Search for the cell housing the specified text and yield its [x, y] center coordinate. 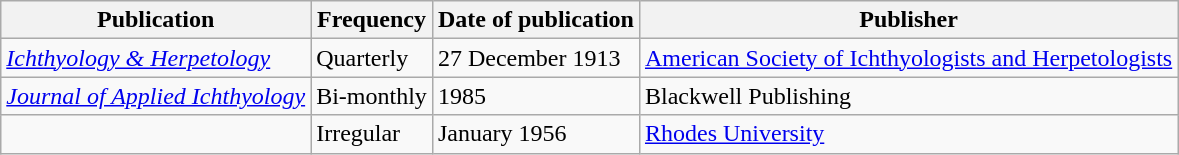
Ichthyology & Herpetology [156, 58]
Rhodes University [908, 134]
Journal of Applied Ichthyology [156, 96]
Irregular [372, 134]
Bi-monthly [372, 96]
Frequency [372, 20]
Publisher [908, 20]
January 1956 [536, 134]
Date of publication [536, 20]
Blackwell Publishing [908, 96]
Quarterly [372, 58]
American Society of Ichthyologists and Herpetologists [908, 58]
1985 [536, 96]
Publication [156, 20]
27 December 1913 [536, 58]
